Return (x, y) of the center of cell containing provided text 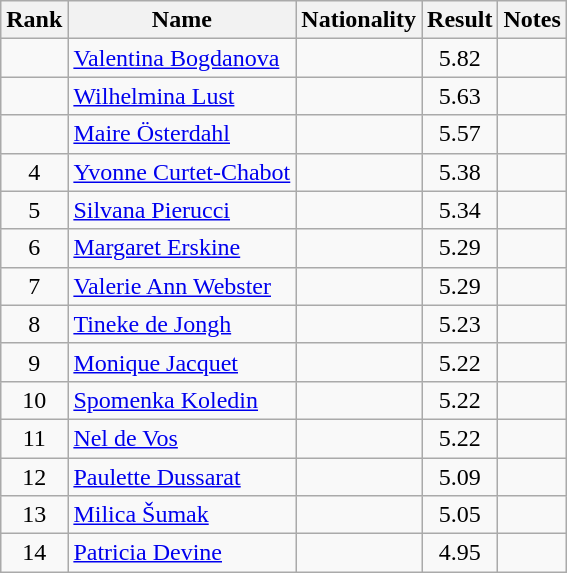
5.34 (460, 210)
Margaret Erskine (182, 248)
10 (34, 400)
5.05 (460, 515)
Spomenka Koledin (182, 400)
Monique Jacquet (182, 362)
4 (34, 172)
Patricia Devine (182, 553)
8 (34, 324)
11 (34, 438)
5.09 (460, 477)
4.95 (460, 553)
Silvana Pierucci (182, 210)
12 (34, 477)
7 (34, 286)
Rank (34, 20)
5 (34, 210)
Result (460, 20)
Wilhelmina Lust (182, 96)
Nationality (359, 20)
13 (34, 515)
Paulette Dussarat (182, 477)
Milica Šumak (182, 515)
Nel de Vos (182, 438)
Maire Österdahl (182, 134)
Tineke de Jongh (182, 324)
Valerie Ann Webster (182, 286)
5.57 (460, 134)
6 (34, 248)
Notes (532, 20)
5.82 (460, 58)
5.38 (460, 172)
5.23 (460, 324)
Yvonne Curtet-Chabot (182, 172)
Name (182, 20)
5.63 (460, 96)
Valentina Bogdanova (182, 58)
14 (34, 553)
9 (34, 362)
